For the text-containing cell, return its midpoint in (X, Y) coordinate format. 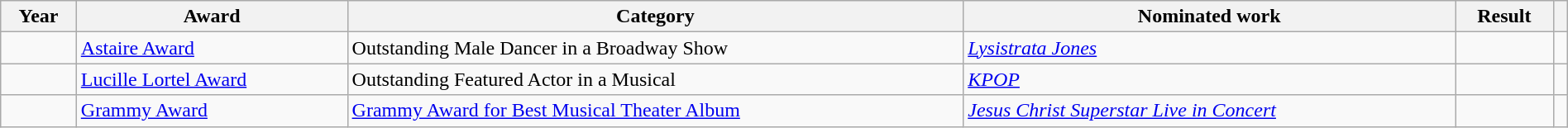
Astaire Award (212, 48)
Award (212, 17)
KPOP (1209, 79)
Nominated work (1209, 17)
Outstanding Male Dancer in a Broadway Show (655, 48)
Grammy Award for Best Musical Theater Album (655, 111)
Lucille Lortel Award (212, 79)
Category (655, 17)
Jesus Christ Superstar Live in Concert (1209, 111)
Result (1504, 17)
Grammy Award (212, 111)
Outstanding Featured Actor in a Musical (655, 79)
Lysistrata Jones (1209, 48)
Year (39, 17)
